Capture the cell that displays the provided text and extract its (X, Y) central coordinate. 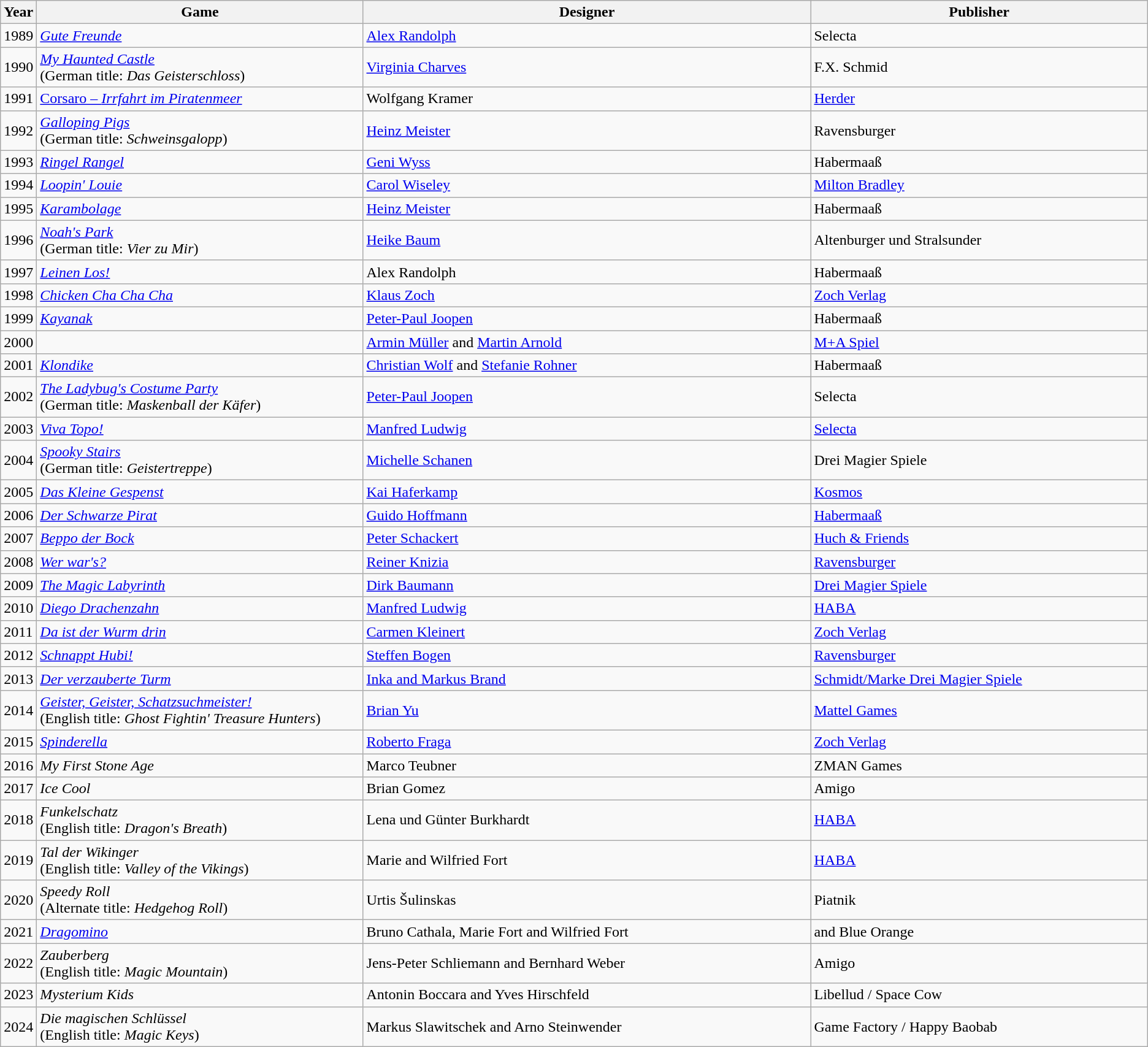
Der Schwarze Pirat (200, 515)
Milton Bradley (979, 185)
Guido Hoffmann (587, 515)
Dirk Baumann (587, 585)
Mysterium Kids (200, 995)
1997 (18, 272)
2009 (18, 585)
My Haunted Castle(German title: Das Geisterschloss) (200, 67)
M+A Spiel (979, 342)
1996 (18, 240)
2022 (18, 963)
Kayanak (200, 318)
Carol Wiseley (587, 185)
Klaus Zoch (587, 295)
Diego Drachenzahn (200, 608)
1990 (18, 67)
Geni Wyss (587, 162)
Marco Teubner (587, 765)
Viva Topo! (200, 429)
Heike Baum (587, 240)
1992 (18, 130)
1998 (18, 295)
Da ist der Wurm drin (200, 632)
Mattel Games (979, 710)
2011 (18, 632)
Leinen Los! (200, 272)
Die magischen Schlüssel(English title: Magic Keys) (200, 1027)
1989 (18, 36)
Speedy Roll(Alternate title: Hedgehog Roll) (200, 900)
2017 (18, 789)
Altenburger und Stralsunder (979, 240)
2007 (18, 539)
Funkelschatz(English title: Dragon's Breath) (200, 821)
2008 (18, 562)
2013 (18, 678)
2010 (18, 608)
2002 (18, 397)
Schmidt/Marke Drei Magier Spiele (979, 678)
2021 (18, 932)
Noah's Park(German title: Vier zu Mir) (200, 240)
Urtis Šulinskas (587, 900)
Piatnik (979, 900)
Kai Haferkamp (587, 492)
Spooky Stairs(German title: Geistertreppe) (200, 460)
1999 (18, 318)
2019 (18, 860)
Designer (587, 12)
Karambolage (200, 209)
Publisher (979, 12)
Das Kleine Gespenst (200, 492)
2003 (18, 429)
2004 (18, 460)
Schnappt Hubi! (200, 655)
2005 (18, 492)
Libellud / Space Cow (979, 995)
The Ladybug's Costume Party(German title: Maskenball der Käfer) (200, 397)
Lena und Günter Burkhardt (587, 821)
Klondike (200, 366)
Tal der Wikinger(English title: Valley of the Vikings) (200, 860)
Bruno Cathala, Marie Fort and Wilfried Fort (587, 932)
Zauberberg(English title: Magic Mountain) (200, 963)
2012 (18, 655)
Markus Slawitschek and Arno Steinwender (587, 1027)
2006 (18, 515)
1993 (18, 162)
Gute Freunde (200, 36)
Wer war's? (200, 562)
Geister, Geister, Schatzsuchmeister!(English title: Ghost Fightin' Treasure Hunters) (200, 710)
Steffen Bogen (587, 655)
Game (200, 12)
Armin Müller and Martin Arnold (587, 342)
2001 (18, 366)
Ice Cool (200, 789)
Huch & Friends (979, 539)
2016 (18, 765)
Loopin' Louie (200, 185)
Brian Gomez (587, 789)
Year (18, 12)
Brian Yu (587, 710)
Wolfgang Kramer (587, 99)
Jens-Peter Schliemann and Bernhard Weber (587, 963)
Carmen Kleinert (587, 632)
Kosmos (979, 492)
2018 (18, 821)
Antonin Boccara and Yves Hirschfeld (587, 995)
Marie and Wilfried Fort (587, 860)
Beppo der Bock (200, 539)
Reiner Knizia (587, 562)
Der verzauberte Turm (200, 678)
Chicken Cha Cha Cha (200, 295)
1991 (18, 99)
Inka and Markus Brand (587, 678)
1995 (18, 209)
2014 (18, 710)
Peter Schackert (587, 539)
Virginia Charves (587, 67)
Game Factory / Happy Baobab (979, 1027)
Christian Wolf and Stefanie Rohner (587, 366)
F.X. Schmid (979, 67)
Roberto Fraga (587, 742)
ZMAN Games (979, 765)
The Magic Labyrinth (200, 585)
Ringel Rangel (200, 162)
Herder (979, 99)
Spinderella (200, 742)
Dragomino (200, 932)
and Blue Orange (979, 932)
Corsaro – Irrfahrt im Piratenmeer (200, 99)
2015 (18, 742)
2023 (18, 995)
2000 (18, 342)
2024 (18, 1027)
My First Stone Age (200, 765)
Galloping Pigs(German title: Schweinsgalopp) (200, 130)
1994 (18, 185)
2020 (18, 900)
Michelle Schanen (587, 460)
